Capture the cell that displays the provided text and extract its [x, y] central coordinate. 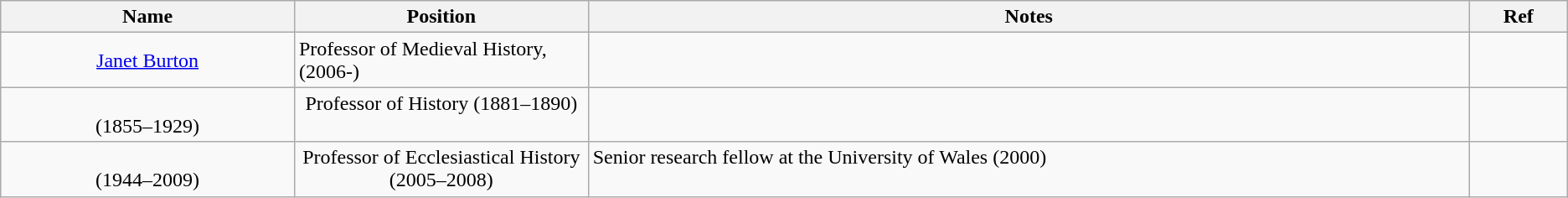
(1944–2009) [147, 169]
Senior research fellow at the University of Wales (2000) [1029, 169]
Professor of Ecclesiastical History (2005–2008) [441, 169]
Professor of Medieval History, (2006-) [441, 60]
Notes [1029, 17]
Professor of History (1881–1890) [441, 114]
Ref [1518, 17]
(1855–1929) [147, 114]
Janet Burton [147, 60]
Name [147, 17]
Position [441, 17]
